Return the (x, y) coordinate for the center point of the cell that contains the specified text.  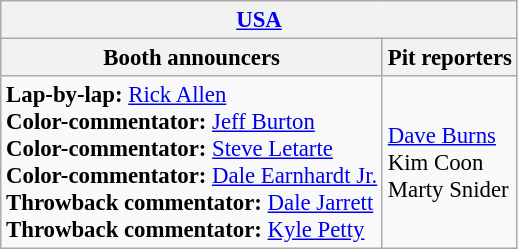
Dave BurnsKim CoonMarty Snider (450, 162)
USA (260, 20)
Pit reporters (450, 58)
Booth announcers (192, 58)
